Extract the (x, y) coordinate from the center of the cell holding the provided text.  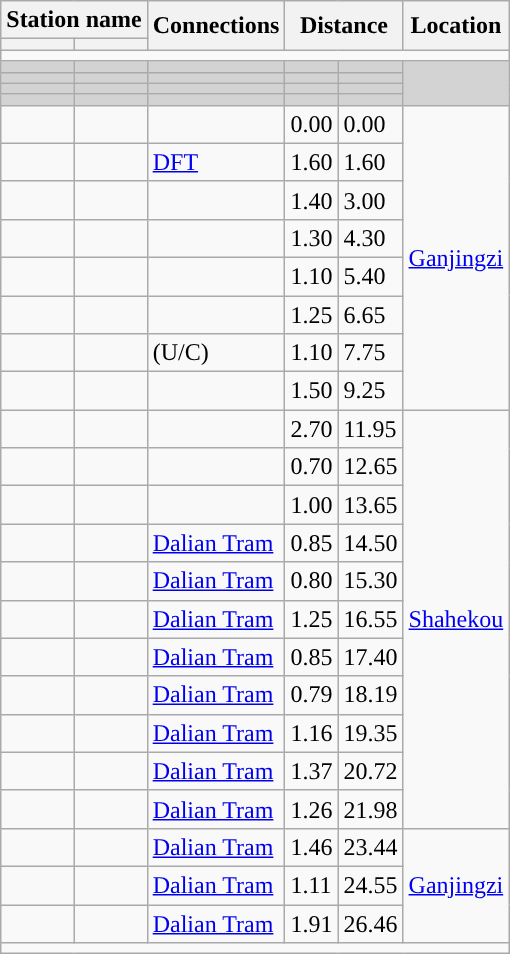
(U/C) (216, 353)
18.19 (370, 695)
Shahekou (456, 620)
3.00 (370, 200)
11.95 (370, 429)
19.35 (370, 733)
0.70 (312, 467)
17.40 (370, 657)
16.55 (370, 619)
Location (456, 26)
15.30 (370, 581)
5.40 (370, 276)
23.44 (370, 847)
9.25 (370, 391)
Distance (344, 26)
14.50 (370, 543)
DFT (216, 162)
Connections (216, 26)
1.91 (312, 923)
1.40 (312, 200)
1.46 (312, 847)
13.65 (370, 505)
1.26 (312, 809)
1.11 (312, 885)
26.46 (370, 923)
0.80 (312, 581)
6.65 (370, 315)
1.16 (312, 733)
21.98 (370, 809)
24.55 (370, 885)
0.79 (312, 695)
1.30 (312, 238)
2.70 (312, 429)
Station name (74, 20)
7.75 (370, 353)
1.00 (312, 505)
20.72 (370, 771)
1.37 (312, 771)
12.65 (370, 467)
4.30 (370, 238)
1.50 (312, 391)
